Scan for the cell matching the given text and deliver its (x, y) coordinate at center. 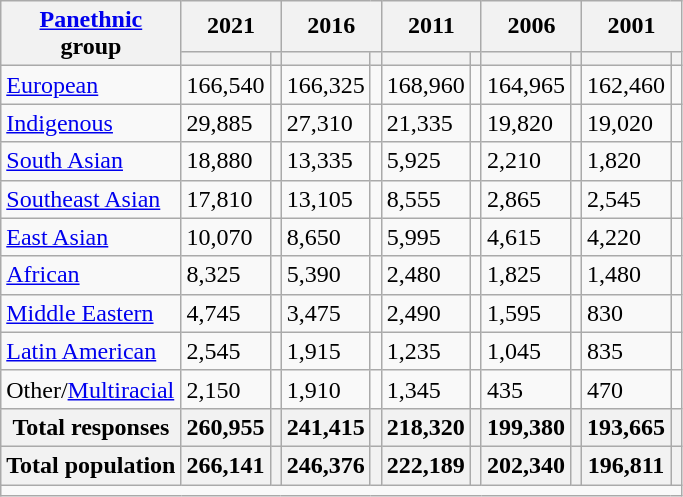
1,820 (626, 161)
19,820 (526, 123)
Indigenous (91, 123)
13,335 (326, 161)
166,325 (326, 85)
African (91, 275)
18,880 (226, 161)
17,810 (226, 199)
5,925 (426, 161)
8,650 (326, 237)
202,340 (526, 465)
4,220 (626, 237)
218,320 (426, 427)
2,480 (426, 275)
29,885 (226, 123)
2011 (431, 26)
1,480 (626, 275)
21,335 (426, 123)
South Asian (91, 161)
European (91, 85)
241,415 (326, 427)
East Asian (91, 237)
5,995 (426, 237)
Total population (91, 465)
2,490 (426, 313)
162,460 (626, 85)
199,380 (526, 427)
435 (526, 389)
8,325 (226, 275)
Southeast Asian (91, 199)
1,910 (326, 389)
2001 (632, 26)
164,965 (526, 85)
Middle Eastern (91, 313)
830 (626, 313)
8,555 (426, 199)
2021 (231, 26)
193,665 (626, 427)
4,615 (526, 237)
168,960 (426, 85)
835 (626, 351)
222,189 (426, 465)
1,345 (426, 389)
Total responses (91, 427)
2016 (331, 26)
2,150 (226, 389)
5,390 (326, 275)
19,020 (626, 123)
Panethnicgroup (91, 34)
10,070 (226, 237)
260,955 (226, 427)
1,045 (526, 351)
1,825 (526, 275)
166,540 (226, 85)
3,475 (326, 313)
2,210 (526, 161)
266,141 (226, 465)
27,310 (326, 123)
13,105 (326, 199)
Other/Multiracial (91, 389)
1,595 (526, 313)
1,915 (326, 351)
2006 (531, 26)
2,865 (526, 199)
1,235 (426, 351)
470 (626, 389)
196,811 (626, 465)
Latin American (91, 351)
4,745 (226, 313)
246,376 (326, 465)
